Output the (X, Y) coordinate of the center of the cell containing the given text.  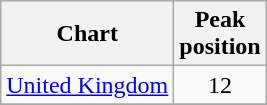
Chart (88, 34)
12 (220, 85)
Peakposition (220, 34)
United Kingdom (88, 85)
